Output the (X, Y) coordinate of the center of the cell containing the given text.  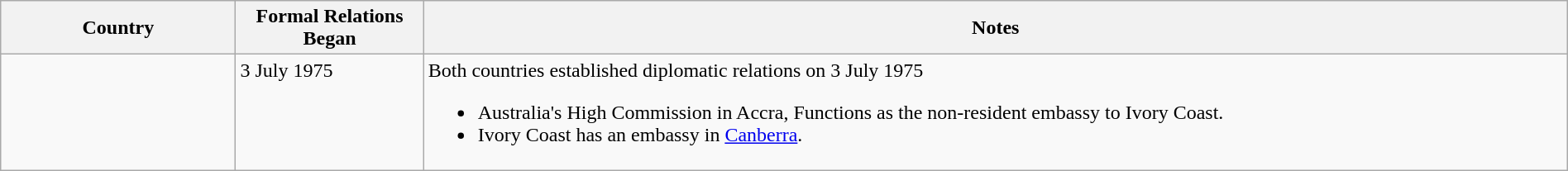
Country (118, 28)
Formal Relations Began (329, 28)
3 July 1975 (329, 112)
Notes (996, 28)
